Search for the cell housing the specified text and yield its [x, y] center coordinate. 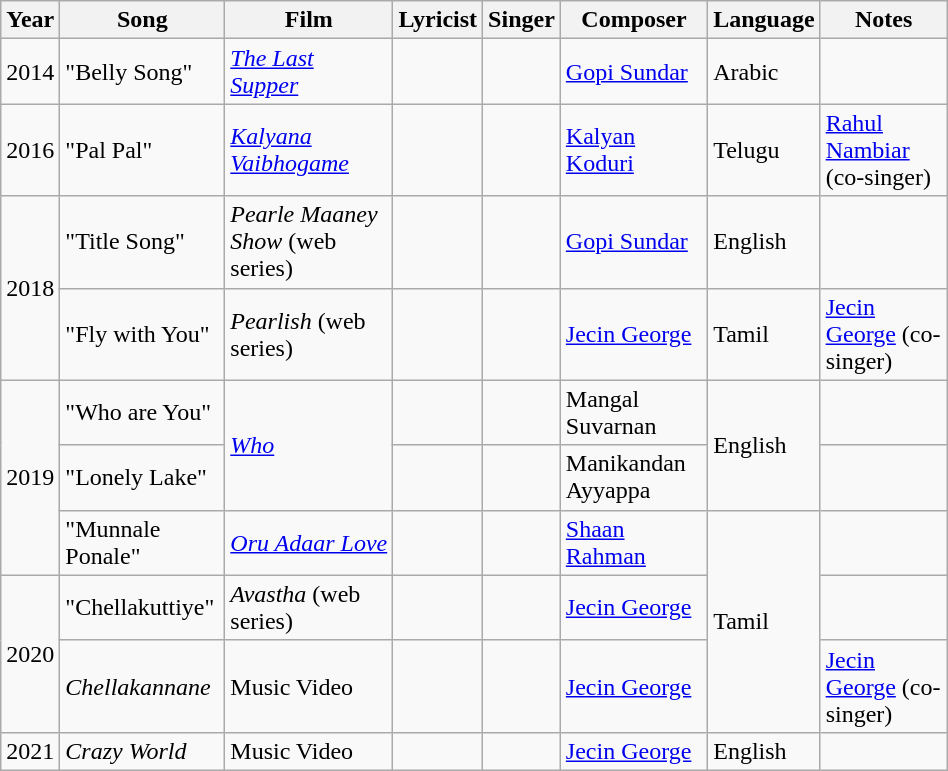
2014 [30, 72]
Film [309, 20]
Telugu [764, 150]
Composer [634, 20]
"Lonely Lake" [142, 478]
Kalyan Koduri [634, 150]
Avastha (web series) [309, 608]
"Pal Pal" [142, 150]
Singer [522, 20]
Arabic [764, 72]
Lyricist [438, 20]
Manikandan Ayyappa [634, 478]
"Title Song" [142, 242]
Pearle Maaney Show (web series) [309, 242]
2021 [30, 751]
"Fly with You" [142, 334]
Song [142, 20]
Notes [884, 20]
Pearlish (web series) [309, 334]
Who [309, 445]
2016 [30, 150]
"Munnale Ponale" [142, 542]
"Chellakuttiye" [142, 608]
Year [30, 20]
Chellakannane [142, 686]
Oru Adaar Love [309, 542]
Shaan Rahman [634, 542]
"Who are You" [142, 412]
2018 [30, 288]
"Belly Song" [142, 72]
Kalyana Vaibhogame [309, 150]
Mangal Suvarnan [634, 412]
2019 [30, 478]
The Last Supper [309, 72]
Language [764, 20]
Crazy World [142, 751]
2020 [30, 654]
Rahul Nambiar (co-singer) [884, 150]
